Determine the [X, Y] coordinate at the center of the cell enclosing the given text.  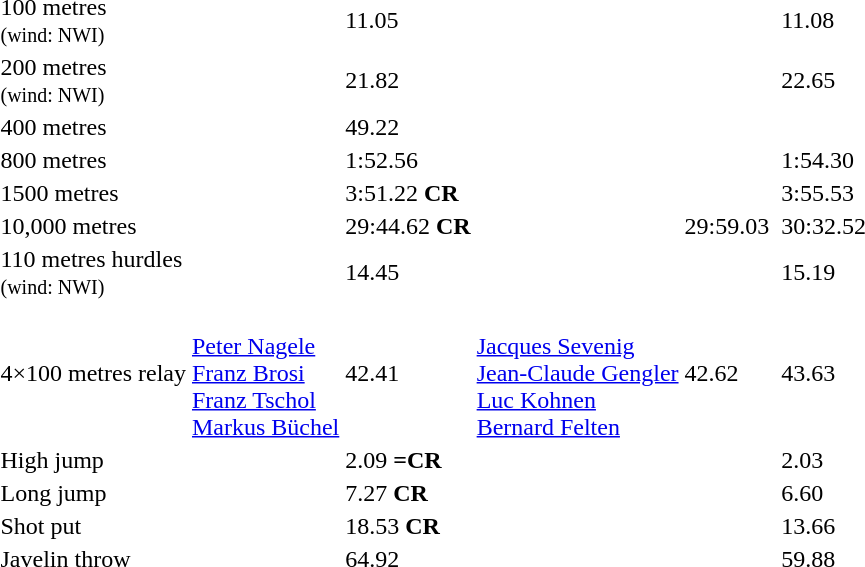
3:51.22 CR [408, 193]
7.27 CR [408, 493]
1:52.56 [408, 160]
29:44.62 CR [408, 226]
42.41 [408, 373]
18.53 CR [408, 526]
Jacques SevenigJean-Claude GenglerLuc KohnenBernard Felten [578, 373]
29:59.03 [727, 226]
49.22 [408, 127]
14.45 [408, 272]
21.82 [408, 80]
2.09 =CR [408, 460]
Peter NageleFranz BrosiFranz TscholMarkus Büchel [265, 373]
42.62 [727, 373]
